Search for the cell housing the specified text and yield its (x, y) center coordinate. 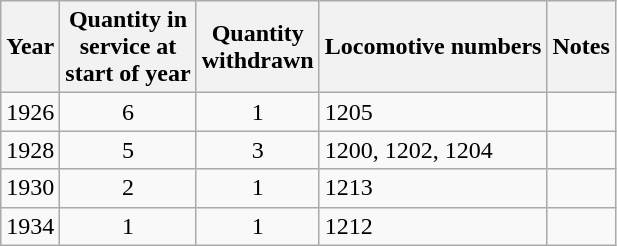
2 (128, 188)
Locomotive numbers (433, 47)
Quantitywithdrawn (258, 47)
Notes (581, 47)
1934 (30, 226)
Quantity inservice atstart of year (128, 47)
1212 (433, 226)
1930 (30, 188)
6 (128, 112)
1926 (30, 112)
1928 (30, 150)
5 (128, 150)
1200, 1202, 1204 (433, 150)
Year (30, 47)
3 (258, 150)
1205 (433, 112)
1213 (433, 188)
